Search for the cell housing the specified text and yield its (x, y) center coordinate. 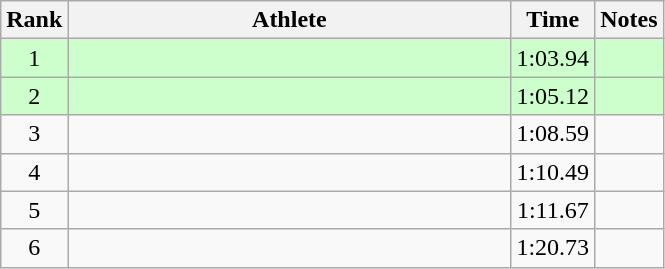
1:20.73 (553, 248)
3 (34, 134)
1:05.12 (553, 96)
4 (34, 172)
5 (34, 210)
Time (553, 20)
Rank (34, 20)
Athlete (290, 20)
2 (34, 96)
6 (34, 248)
Notes (629, 20)
1 (34, 58)
1:11.67 (553, 210)
1:08.59 (553, 134)
1:10.49 (553, 172)
1:03.94 (553, 58)
